Extract the (x, y) coordinate from the center of the cell holding the provided text.  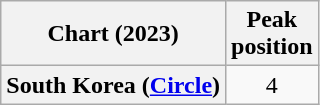
Peakposition (272, 34)
Chart (2023) (114, 34)
4 (272, 85)
South Korea (Circle) (114, 85)
